Capture the cell that displays the provided text and extract its [X, Y] central coordinate. 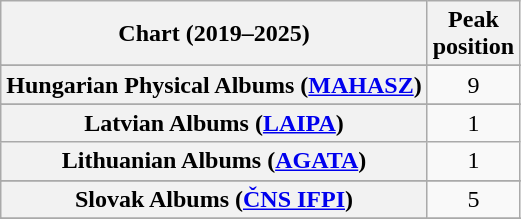
5 [473, 199]
Latvian Albums (LAIPA) [214, 123]
Slovak Albums (ČNS IFPI) [214, 199]
Chart (2019–2025) [214, 34]
Lithuanian Albums (AGATA) [214, 161]
Hungarian Physical Albums (MAHASZ) [214, 85]
9 [473, 85]
Peakposition [473, 34]
